Output the [x, y] coordinate of the center of the cell containing the given text.  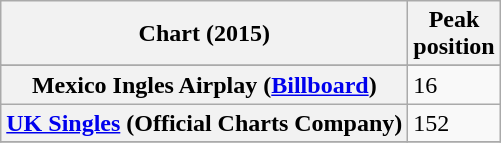
Chart (2015) [204, 34]
152 [454, 123]
Mexico Ingles Airplay (Billboard) [204, 85]
16 [454, 85]
Peakposition [454, 34]
UK Singles (Official Charts Company) [204, 123]
